Output the [X, Y] coordinate of the center of the cell containing the given text.  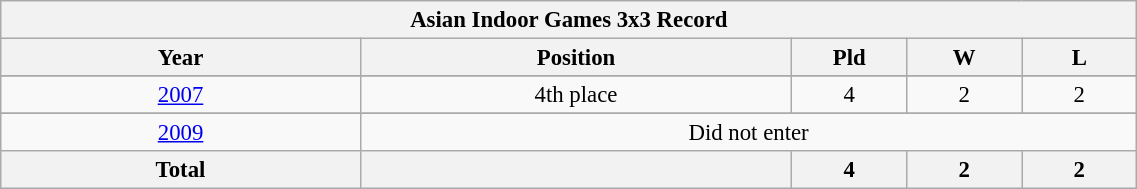
W [964, 58]
Pld [850, 58]
4th place [576, 95]
L [1080, 58]
2009 [181, 133]
2007 [181, 95]
Year [181, 58]
Position [576, 58]
Asian Indoor Games 3x3 Record [569, 20]
Total [181, 170]
Did not enter [748, 133]
